Scan for the cell matching the given text and deliver its [x, y] coordinate at center. 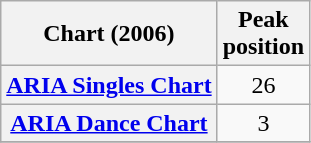
ARIA Dance Chart [109, 123]
26 [263, 85]
Peakposition [263, 34]
Chart (2006) [109, 34]
3 [263, 123]
ARIA Singles Chart [109, 85]
